Locate the cell with the specified text and output its [X, Y] center coordinate. 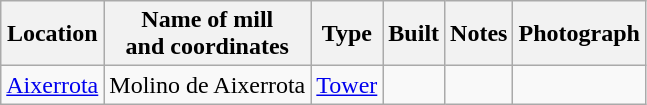
Tower [347, 85]
Location [52, 34]
Photograph [579, 34]
Molino de Aixerrota [208, 85]
Built [414, 34]
Name of milland coordinates [208, 34]
Notes [479, 34]
Aixerrota [52, 85]
Type [347, 34]
